Determine the (x, y) coordinate at the center of the cell enclosing the given text.  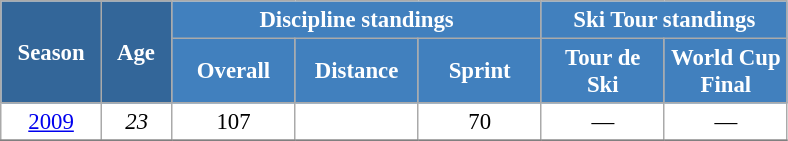
Discipline standings (356, 20)
Season (52, 52)
Tour deSki (602, 72)
Sprint (480, 72)
107 (234, 122)
2009 (52, 122)
Overall (234, 72)
Age (136, 52)
70 (480, 122)
Distance (356, 72)
World CupFinal (726, 72)
Ski Tour standings (664, 20)
23 (136, 122)
